Extract the (x, y) coordinate from the center of the cell holding the provided text.  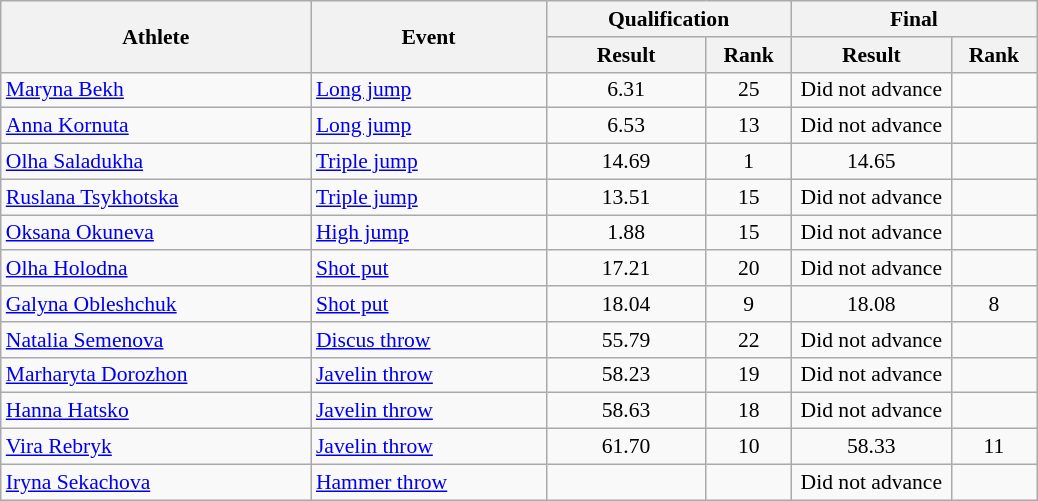
20 (748, 269)
18 (748, 411)
6.31 (626, 90)
19 (748, 375)
Final (914, 19)
14.65 (871, 162)
1 (748, 162)
10 (748, 447)
55.79 (626, 340)
18.08 (871, 304)
Oksana Okuneva (156, 233)
11 (994, 447)
Hanna Hatsko (156, 411)
58.63 (626, 411)
18.04 (626, 304)
Maryna Bekh (156, 90)
Hammer throw (428, 482)
Marharyta Dorozhon (156, 375)
High jump (428, 233)
6.53 (626, 126)
Athlete (156, 36)
61.70 (626, 447)
Olha Saladukha (156, 162)
Discus throw (428, 340)
Event (428, 36)
58.33 (871, 447)
Qualification (668, 19)
9 (748, 304)
13 (748, 126)
1.88 (626, 233)
8 (994, 304)
Galyna Obleshchuk (156, 304)
Vira Rebryk (156, 447)
Iryna Sekachova (156, 482)
Anna Kornuta (156, 126)
13.51 (626, 197)
17.21 (626, 269)
Olha Holodna (156, 269)
14.69 (626, 162)
58.23 (626, 375)
Natalia Semenova (156, 340)
25 (748, 90)
22 (748, 340)
Ruslana Tsykhotska (156, 197)
